Return (X, Y) of the center of cell containing provided text 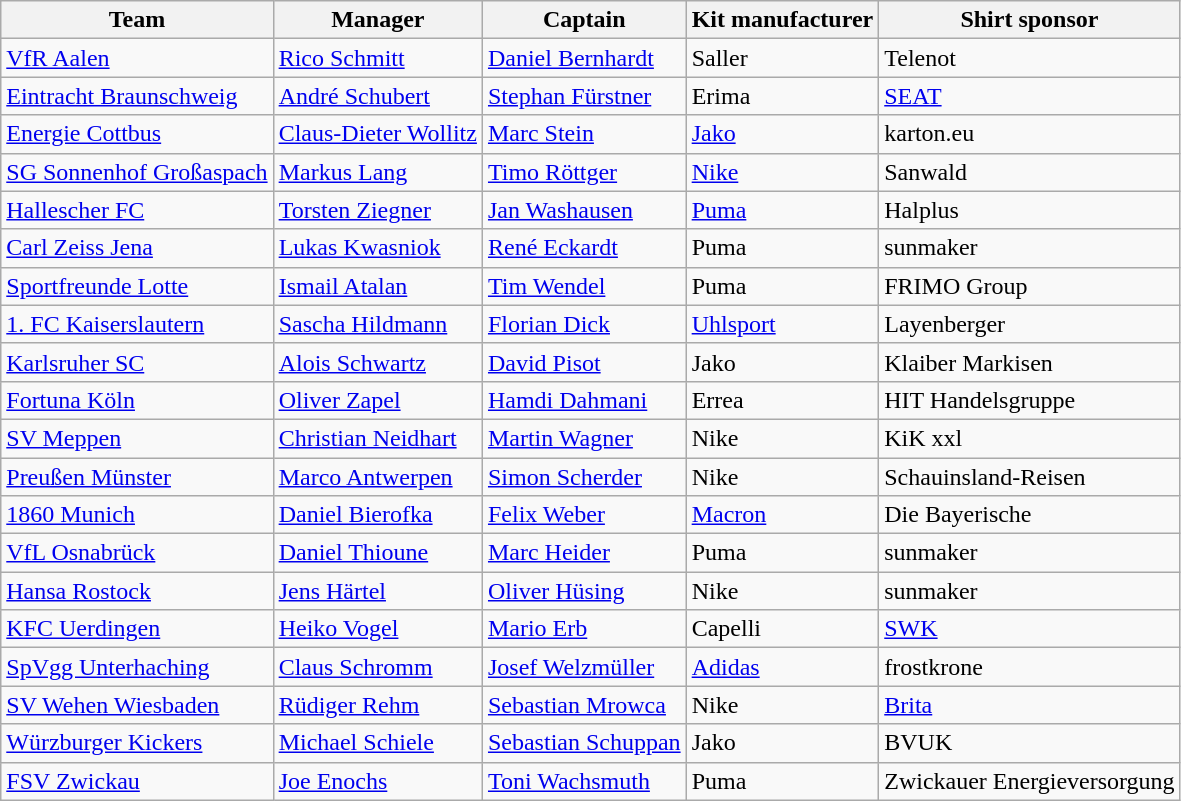
1860 Munich (137, 515)
Florian Dick (584, 324)
FRIMO Group (1030, 286)
Felix Weber (584, 515)
Marc Heider (584, 553)
Hansa Rostock (137, 591)
Oliver Hüsing (584, 591)
frostkrone (1030, 667)
Erima (782, 96)
Manager (378, 20)
Markus Lang (378, 172)
Martin Wagner (584, 438)
Karlsruher SC (137, 362)
Uhlsport (782, 324)
Shirt sponsor (1030, 20)
VfL Osnabrück (137, 553)
Claus-Dieter Wollitz (378, 134)
Torsten Ziegner (378, 210)
David Pisot (584, 362)
Telenot (1030, 58)
1. FC Kaiserslautern (137, 324)
Lukas Kwasniok (378, 248)
André Schubert (378, 96)
Ismail Atalan (378, 286)
FSV Zwickau (137, 781)
Jan Washausen (584, 210)
Daniel Bernhardt (584, 58)
Energie Cottbus (137, 134)
HIT Handelsgruppe (1030, 400)
Sanwald (1030, 172)
Stephan Fürstner (584, 96)
VfR Aalen (137, 58)
Würzburger Kickers (137, 743)
Heiko Vogel (378, 629)
BVUK (1030, 743)
Carl Zeiss Jena (137, 248)
karton.eu (1030, 134)
SV Wehen Wiesbaden (137, 705)
Alois Schwartz (378, 362)
Daniel Bierofka (378, 515)
Macron (782, 515)
Errea (782, 400)
Michael Schiele (378, 743)
Joe Enochs (378, 781)
Daniel Thioune (378, 553)
Klaiber Markisen (1030, 362)
Adidas (782, 667)
Saller (782, 58)
Sebastian Schuppan (584, 743)
Die Bayerische (1030, 515)
SpVgg Unterhaching (137, 667)
Eintracht Braunschweig (137, 96)
Sascha Hildmann (378, 324)
Rico Schmitt (378, 58)
Marco Antwerpen (378, 477)
Christian Neidhart (378, 438)
Schauinsland-Reisen (1030, 477)
René Eckardt (584, 248)
Capelli (782, 629)
Mario Erb (584, 629)
Hallescher FC (137, 210)
SG Sonnenhof Großaspach (137, 172)
Brita (1030, 705)
Claus Schromm (378, 667)
Sebastian Mrowca (584, 705)
Hamdi Dahmani (584, 400)
KFC Uerdingen (137, 629)
Halplus (1030, 210)
Oliver Zapel (378, 400)
Layenberger (1030, 324)
Captain (584, 20)
Team (137, 20)
Tim Wendel (584, 286)
Rüdiger Rehm (378, 705)
Zwickauer Energieversorgung (1030, 781)
SV Meppen (137, 438)
Josef Welzmüller (584, 667)
KiK xxl (1030, 438)
SWK (1030, 629)
Kit manufacturer (782, 20)
Preußen Münster (137, 477)
SEAT (1030, 96)
Simon Scherder (584, 477)
Toni Wachsmuth (584, 781)
Marc Stein (584, 134)
Jens Härtel (378, 591)
Fortuna Köln (137, 400)
Sportfreunde Lotte (137, 286)
Timo Röttger (584, 172)
